Locate the cell with the specified text and output its (x, y) center coordinate. 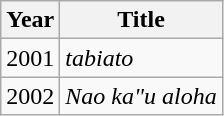
2001 (30, 58)
tabiato (141, 58)
Title (141, 20)
2002 (30, 96)
Year (30, 20)
Nao ka"u aloha (141, 96)
